Identify which cell holds the provided text, then report its (x, y) central coordinate. 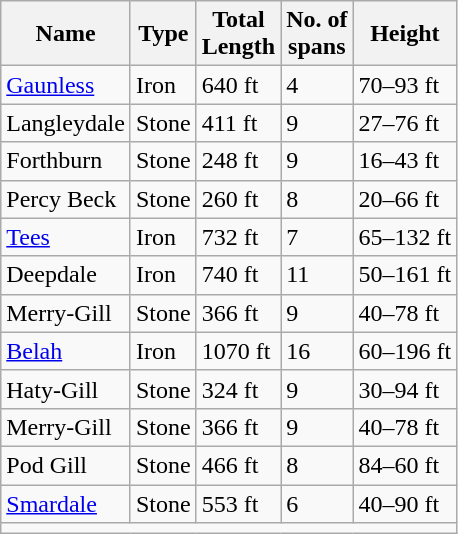
260 ft (238, 199)
16 (317, 351)
7 (317, 237)
324 ft (238, 389)
Tees (66, 237)
27–76 ft (405, 123)
50–161 ft (405, 275)
Percy Beck (66, 199)
Belah (66, 351)
4 (317, 85)
TotalLength (238, 34)
65–132 ft (405, 237)
Name (66, 34)
16–43 ft (405, 161)
248 ft (238, 161)
1070 ft (238, 351)
Langleydale (66, 123)
Smardale (66, 503)
553 ft (238, 503)
640 ft (238, 85)
466 ft (238, 465)
70–93 ft (405, 85)
Height (405, 34)
11 (317, 275)
740 ft (238, 275)
Gaunless (66, 85)
Haty-Gill (66, 389)
84–60 ft (405, 465)
20–66 ft (405, 199)
411 ft (238, 123)
No. ofspans (317, 34)
30–94 ft (405, 389)
60–196 ft (405, 351)
732 ft (238, 237)
Deepdale (66, 275)
40–90 ft (405, 503)
Type (163, 34)
Forthburn (66, 161)
6 (317, 503)
Pod Gill (66, 465)
